Pinpoint the cell where the given text exists, returning its (X, Y) midpoint coordinate. 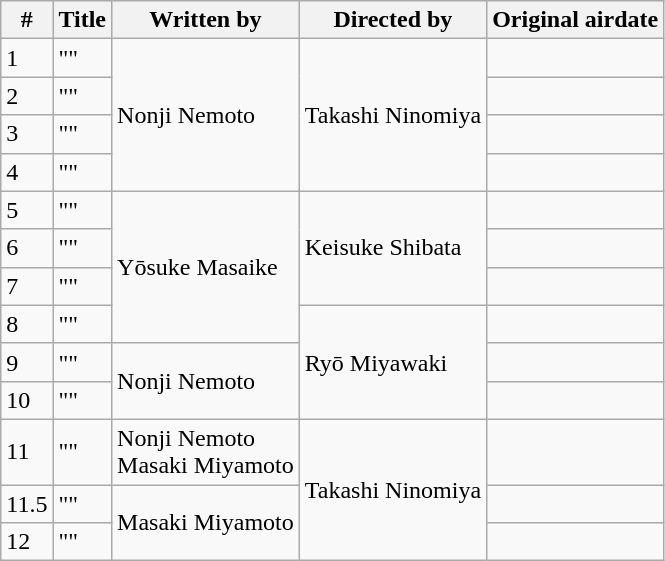
Keisuke Shibata (392, 248)
10 (27, 400)
1 (27, 58)
Title (82, 20)
5 (27, 210)
6 (27, 248)
Ryō Miyawaki (392, 362)
Original airdate (576, 20)
4 (27, 172)
2 (27, 96)
Directed by (392, 20)
11 (27, 452)
# (27, 20)
Nonji NemotoMasaki Miyamoto (206, 452)
9 (27, 362)
Masaki Miyamoto (206, 522)
Yōsuke Masaike (206, 267)
8 (27, 324)
11.5 (27, 503)
12 (27, 542)
3 (27, 134)
Written by (206, 20)
7 (27, 286)
